Determine the (X, Y) coordinate at the center of the cell enclosing the given text.  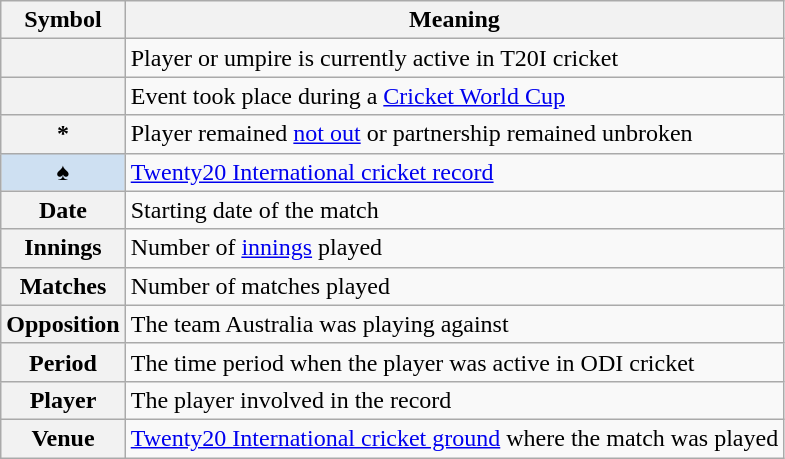
The team Australia was playing against (454, 324)
Twenty20 International cricket ground where the match was played (454, 438)
Opposition (63, 324)
Number of innings played (454, 248)
Date (63, 210)
Event took place during a Cricket World Cup (454, 96)
Symbol (63, 20)
Innings (63, 248)
Number of matches played (454, 286)
The time period when the player was active in ODI cricket (454, 362)
Meaning (454, 20)
Player (63, 400)
Player remained not out or partnership remained unbroken (454, 134)
Twenty20 International cricket record (454, 172)
Starting date of the match (454, 210)
Matches (63, 286)
♠ (63, 172)
Period (63, 362)
The player involved in the record (454, 400)
Venue (63, 438)
Player or umpire is currently active in T20I cricket (454, 58)
* (63, 134)
